For the text-containing cell, return its midpoint in [X, Y] coordinate format. 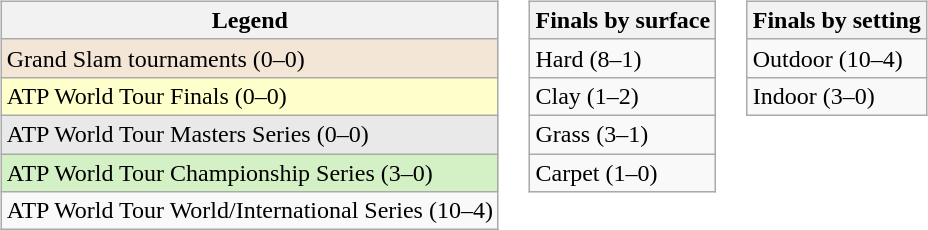
Hard (8–1) [623, 58]
Legend [250, 20]
ATP World Tour Finals (0–0) [250, 96]
Finals by surface [623, 20]
ATP World Tour Championship Series (3–0) [250, 173]
Outdoor (10–4) [836, 58]
Clay (1–2) [623, 96]
Grand Slam tournaments (0–0) [250, 58]
ATP World Tour Masters Series (0–0) [250, 134]
ATP World Tour World/International Series (10–4) [250, 211]
Grass (3–1) [623, 134]
Finals by setting [836, 20]
Carpet (1–0) [623, 173]
Indoor (3–0) [836, 96]
